Identify which cell holds the provided text, then report its [X, Y] central coordinate. 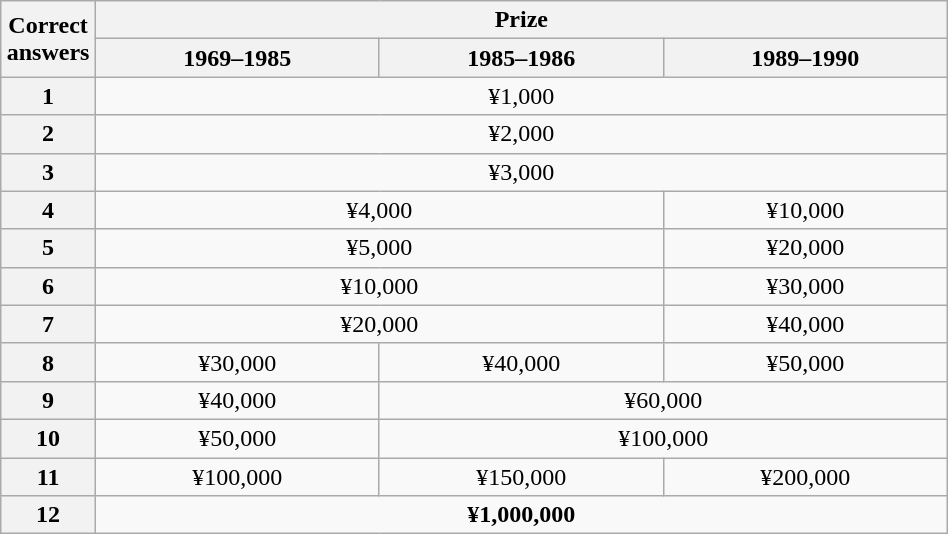
2 [48, 134]
¥4,000 [379, 210]
1 [48, 96]
10 [48, 438]
11 [48, 477]
¥3,000 [521, 172]
3 [48, 172]
¥200,000 [805, 477]
5 [48, 248]
6 [48, 286]
¥1,000,000 [521, 515]
1989–1990 [805, 58]
¥1,000 [521, 96]
9 [48, 400]
1969–1985 [237, 58]
¥5,000 [379, 248]
¥60,000 [663, 400]
8 [48, 362]
Prize [521, 20]
Correct answers [48, 39]
4 [48, 210]
¥2,000 [521, 134]
12 [48, 515]
7 [48, 324]
1985–1986 [521, 58]
¥150,000 [521, 477]
